From the cell containing the given text, extract its center point as [X, Y] coordinate. 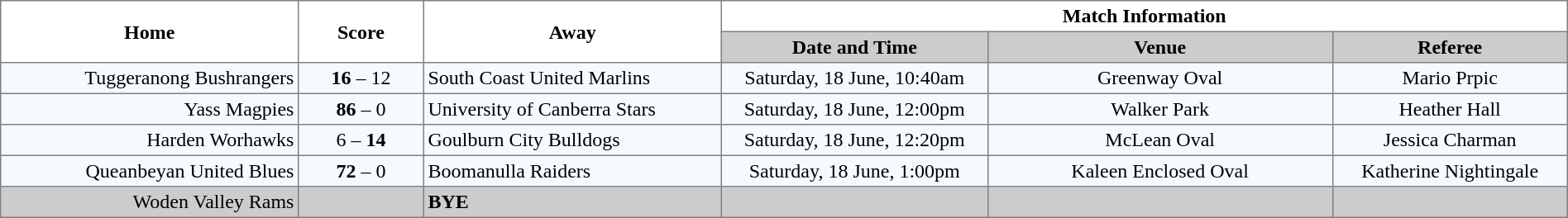
Match Information [1145, 17]
Saturday, 18 June, 10:40am [854, 78]
Venue [1159, 47]
Saturday, 18 June, 1:00pm [854, 171]
Score [361, 31]
86 – 0 [361, 109]
Saturday, 18 June, 12:20pm [854, 140]
Home [150, 31]
University of Canberra Stars [572, 109]
Saturday, 18 June, 12:00pm [854, 109]
McLean Oval [1159, 140]
South Coast United Marlins [572, 78]
Woden Valley Rams [150, 202]
Tuggeranong Bushrangers [150, 78]
72 – 0 [361, 171]
Date and Time [854, 47]
6 – 14 [361, 140]
BYE [572, 202]
Boomanulla Raiders [572, 171]
Goulburn City Bulldogs [572, 140]
Mario Prpic [1450, 78]
Katherine Nightingale [1450, 171]
Greenway Oval [1159, 78]
Walker Park [1159, 109]
Referee [1450, 47]
Away [572, 31]
16 – 12 [361, 78]
Heather Hall [1450, 109]
Yass Magpies [150, 109]
Harden Worhawks [150, 140]
Jessica Charman [1450, 140]
Queanbeyan United Blues [150, 171]
Kaleen Enclosed Oval [1159, 171]
